Return the (x, y) coordinate for the center point of the cell that contains the specified text.  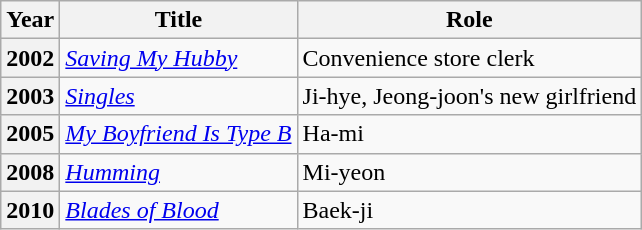
2003 (30, 96)
Baek-ji (470, 210)
2008 (30, 172)
2005 (30, 134)
Saving My Hubby (178, 58)
Blades of Blood (178, 210)
Ha-mi (470, 134)
Role (470, 20)
My Boyfriend Is Type B (178, 134)
2002 (30, 58)
Convenience store clerk (470, 58)
Singles (178, 96)
Mi-yeon (470, 172)
Ji-hye, Jeong-joon's new girlfriend (470, 96)
Year (30, 20)
Humming (178, 172)
Title (178, 20)
2010 (30, 210)
